Scan for the cell matching the given text and deliver its [x, y] coordinate at center. 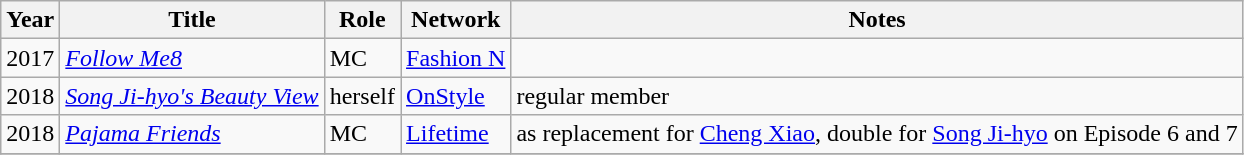
Pajama Friends [192, 134]
regular member [877, 96]
OnStyle [456, 96]
Lifetime [456, 134]
Song Ji-hyo's Beauty View [192, 96]
as replacement for Cheng Xiao, double for Song Ji-hyo on Episode 6 and 7 [877, 134]
Notes [877, 20]
herself [362, 96]
2017 [30, 58]
Year [30, 20]
Fashion N [456, 58]
Role [362, 20]
Network [456, 20]
Title [192, 20]
Follow Me8 [192, 58]
